Capture the cell that displays the provided text and extract its [X, Y] central coordinate. 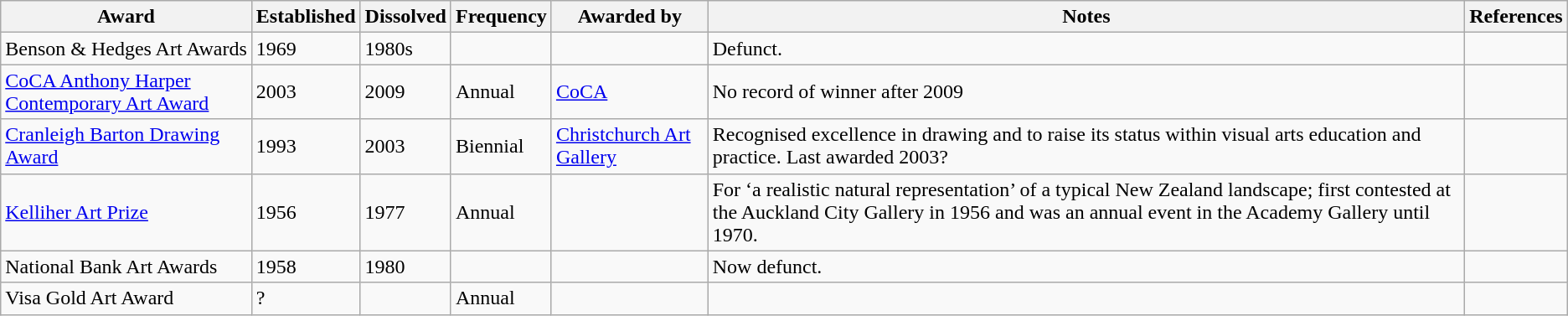
1977 [405, 212]
Recognised excellence in drawing and to raise its status within visual arts education and practice. Last awarded 2003? [1086, 146]
Christchurch Art Gallery [630, 146]
CoCA [630, 92]
Biennial [501, 146]
National Bank Art Awards [126, 267]
Frequency [501, 17]
Benson & Hedges Art Awards [126, 49]
Award [126, 17]
1956 [306, 212]
Now defunct. [1086, 267]
No record of winner after 2009 [1086, 92]
Kelliher Art Prize [126, 212]
1980s [405, 49]
Defunct. [1086, 49]
CoCA Anthony Harper Contemporary Art Award [126, 92]
1958 [306, 267]
Dissolved [405, 17]
References [1516, 17]
Awarded by [630, 17]
Notes [1086, 17]
? [306, 298]
Cranleigh Barton Drawing Award [126, 146]
Established [306, 17]
Visa Gold Art Award [126, 298]
2009 [405, 92]
1980 [405, 267]
1993 [306, 146]
1969 [306, 49]
